Extract the [x, y] coordinate from the center of the cell holding the provided text.  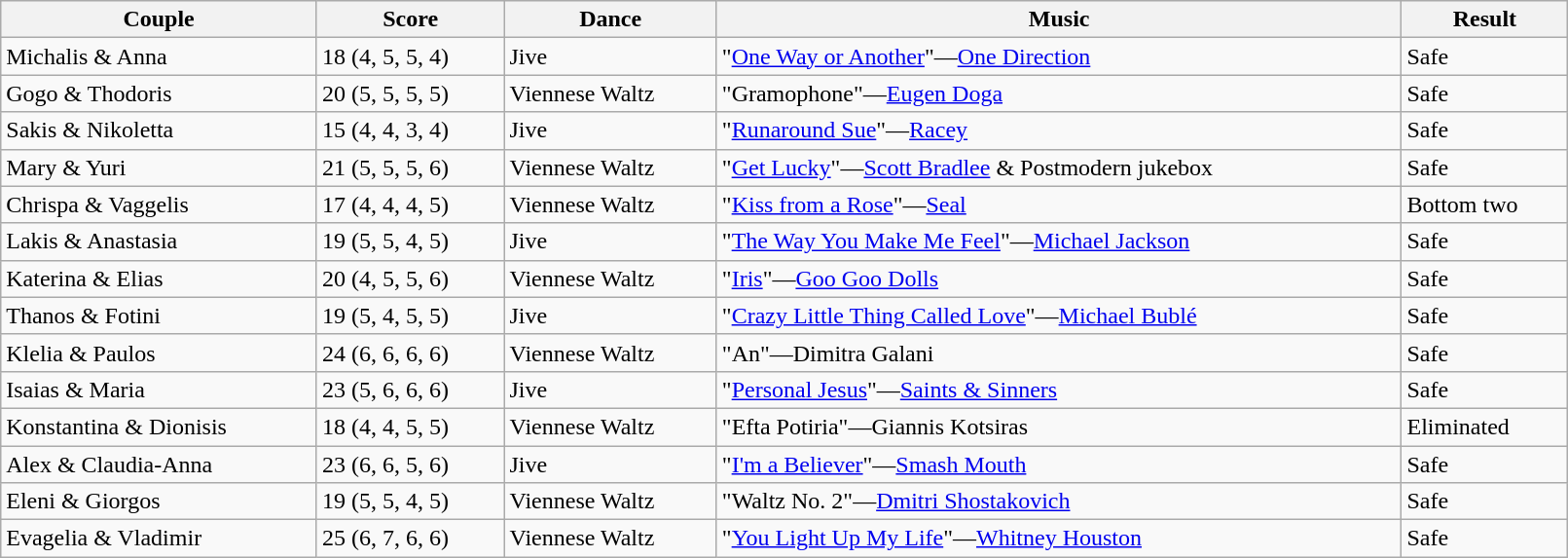
"Waltz No. 2"—Dmitri Shostakovich [1059, 502]
Dance [610, 19]
"One Way or Another"—One Direction [1059, 56]
Thanos & Fotini [160, 316]
"You Light Up My Life"—Whitney Houston [1059, 539]
18 (4, 4, 5, 5) [411, 427]
Konstantina & Dionisis [160, 427]
Isaias & Maria [160, 390]
Evagelia & Vladimir [160, 539]
"Runaround Sue"—Racey [1059, 130]
"Gramophone"—Eugen Doga [1059, 93]
"The Way You Make Me Feel"—Michael Jackson [1059, 242]
Alex & Claudia-Anna [160, 465]
Music [1059, 19]
"Personal Jesus"—Saints & Sinners [1059, 390]
Bottom two [1485, 205]
Score [411, 19]
18 (4, 5, 5, 4) [411, 56]
25 (6, 7, 6, 6) [411, 539]
17 (4, 4, 4, 5) [411, 205]
24 (6, 6, 6, 6) [411, 353]
Eleni & Giorgos [160, 502]
Klelia & Paulos [160, 353]
15 (4, 4, 3, 4) [411, 130]
Gogo & Thodoris [160, 93]
Sakis & Nikoletta [160, 130]
"An"—Dimitra Galani [1059, 353]
Katerina & Elias [160, 279]
Eliminated [1485, 427]
"Kiss from a Rose"—Seal [1059, 205]
"Get Lucky"—Scott Bradlee & Postmodern jukebox [1059, 167]
Lakis & Anastasia [160, 242]
21 (5, 5, 5, 6) [411, 167]
23 (5, 6, 6, 6) [411, 390]
20 (4, 5, 5, 6) [411, 279]
19 (5, 4, 5, 5) [411, 316]
Result [1485, 19]
23 (6, 6, 5, 6) [411, 465]
20 (5, 5, 5, 5) [411, 93]
Chrispa & Vaggelis [160, 205]
"Efta Potiria"—Giannis Kotsiras [1059, 427]
Mary & Yuri [160, 167]
Couple [160, 19]
"Iris"—Goo Goo Dolls [1059, 279]
"I'm a Believer"—Smash Mouth [1059, 465]
Michalis & Anna [160, 56]
"Crazy Little Thing Called Love"—Michael Bublé [1059, 316]
